Search for the cell housing the specified text and yield its (x, y) center coordinate. 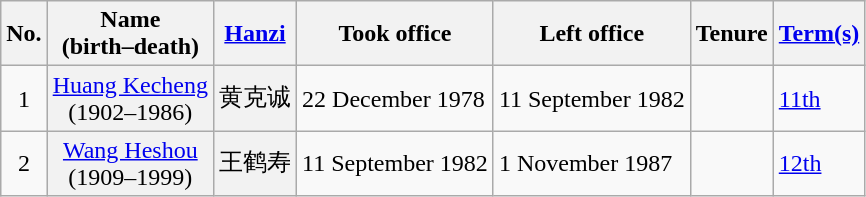
Tenure (732, 34)
1 (24, 98)
Took office (396, 34)
Hanzi (254, 34)
黄克诚 (254, 98)
1 November 1987 (592, 164)
Wang Heshou(1909–1999) (130, 164)
Huang Kecheng(1902–1986) (130, 98)
2 (24, 164)
王鹤寿 (254, 164)
Left office (592, 34)
22 December 1978 (396, 98)
No. (24, 34)
Name(birth–death) (130, 34)
11th (819, 98)
Term(s) (819, 34)
12th (819, 164)
